From the cell containing the given text, extract its center point as [x, y] coordinate. 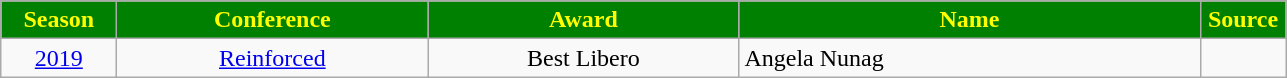
Reinforced [272, 58]
Season [59, 20]
2019 [59, 58]
Name [970, 20]
Best Libero [584, 58]
Source [1243, 20]
Conference [272, 20]
Award [584, 20]
Angela Nunag [970, 58]
